Identify which cell holds the provided text, then report its (X, Y) central coordinate. 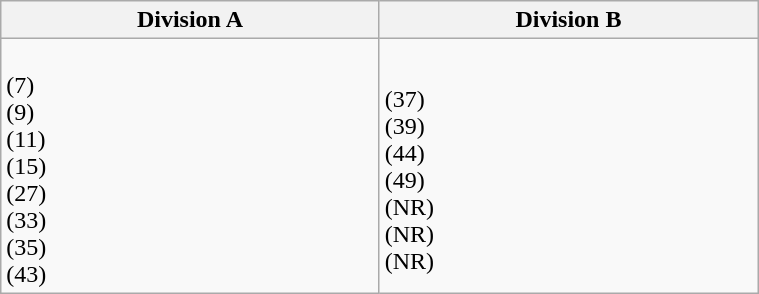
(7) (9) (11) (15) (27) (33) (35) (43) (190, 166)
Division B (568, 20)
(37) (39) (44) (49) (NR) (NR) (NR) (568, 166)
Division A (190, 20)
